Provide the (x, y) coordinate of the cell's center where the given text is located.  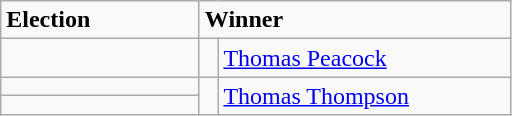
Winner (354, 20)
Election (100, 20)
Thomas Thompson (364, 96)
Thomas Peacock (364, 58)
